Extract the (x, y) coordinate from the center of the cell holding the provided text.  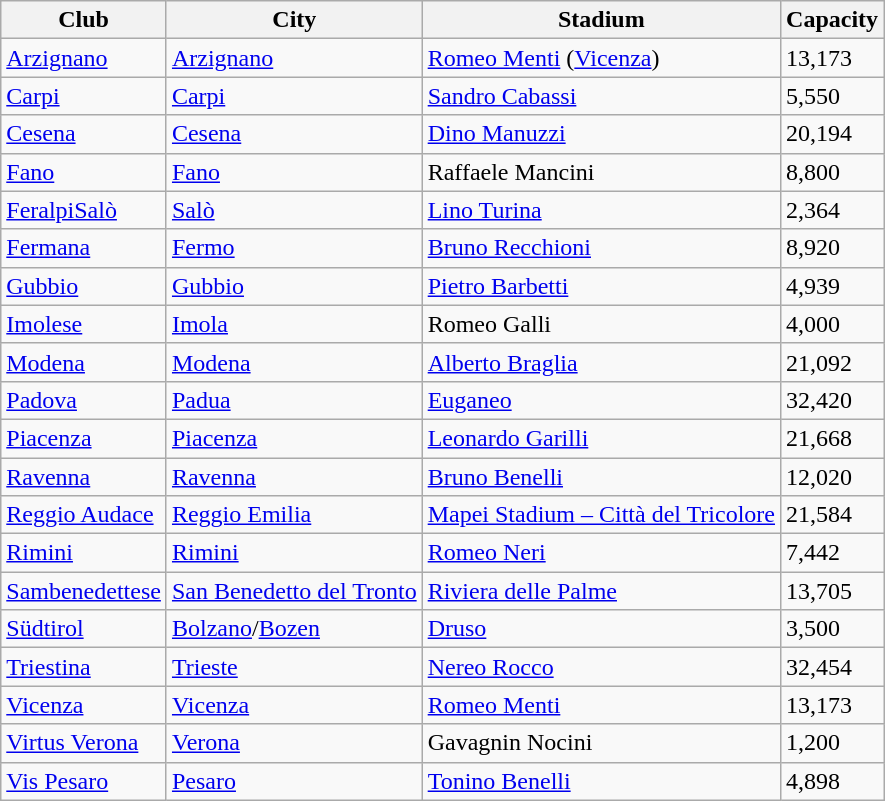
Fermo (294, 248)
Tonino Benelli (601, 781)
12,020 (832, 477)
Triestina (84, 667)
Bruno Benelli (601, 477)
Südtirol (84, 629)
4,898 (832, 781)
Sandro Cabassi (601, 96)
Riviera delle Palme (601, 591)
Salò (294, 210)
Club (84, 20)
Romeo Galli (601, 324)
1,200 (832, 743)
FeralpiSalò (84, 210)
32,454 (832, 667)
Pietro Barbetti (601, 286)
5,550 (832, 96)
20,194 (832, 134)
Romeo Menti (601, 705)
Mapei Stadium – Città del Tricolore (601, 515)
Euganeo (601, 400)
Sambenedettese (84, 591)
Trieste (294, 667)
21,092 (832, 362)
Romeo Menti (Vicenza) (601, 58)
Pesaro (294, 781)
Reggio Emilia (294, 515)
4,939 (832, 286)
3,500 (832, 629)
32,420 (832, 400)
Verona (294, 743)
San Benedetto del Tronto (294, 591)
7,442 (832, 553)
Druso (601, 629)
Padua (294, 400)
8,800 (832, 172)
Raffaele Mancini (601, 172)
Leonardo Garilli (601, 438)
Capacity (832, 20)
Dino Manuzzi (601, 134)
Stadium (601, 20)
Imolese (84, 324)
8,920 (832, 248)
Nereo Rocco (601, 667)
Virtus Verona (84, 743)
21,584 (832, 515)
Lino Turina (601, 210)
City (294, 20)
Alberto Braglia (601, 362)
13,705 (832, 591)
Bolzano/Bozen (294, 629)
Romeo Neri (601, 553)
Bruno Recchioni (601, 248)
Padova (84, 400)
Reggio Audace (84, 515)
Fermana (84, 248)
21,668 (832, 438)
Gavagnin Nocini (601, 743)
Imola (294, 324)
4,000 (832, 324)
Vis Pesaro (84, 781)
2,364 (832, 210)
